Detect which cell encompasses the target text, then output its (X, Y) center coordinate. 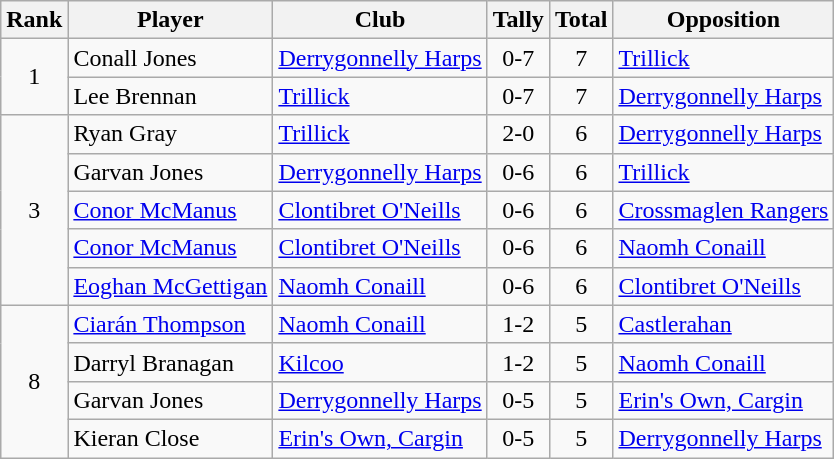
Eoghan McGettigan (170, 286)
Castlerahan (724, 324)
Tally (518, 20)
Player (170, 20)
Darryl Branagan (170, 362)
Conall Jones (170, 58)
3 (34, 210)
Crossmaglen Rangers (724, 210)
Opposition (724, 20)
Kieran Close (170, 438)
Ryan Gray (170, 134)
Ciarán Thompson (170, 324)
2-0 (518, 134)
Lee Brennan (170, 96)
Kilcoo (380, 362)
Club (380, 20)
Total (581, 20)
Rank (34, 20)
1 (34, 77)
8 (34, 381)
